Output the [X, Y] coordinate of the center of the cell containing the given text.  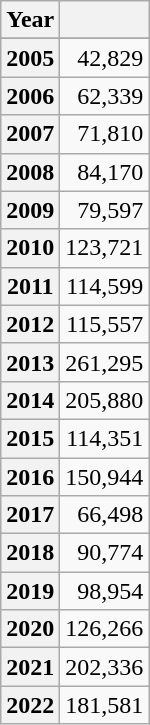
2020 [30, 629]
79,597 [104, 210]
2014 [30, 400]
123,721 [104, 248]
2006 [30, 96]
Year [30, 20]
2013 [30, 362]
62,339 [104, 96]
2010 [30, 248]
2018 [30, 553]
115,557 [104, 324]
114,351 [104, 438]
2015 [30, 438]
2017 [30, 515]
126,266 [104, 629]
84,170 [104, 172]
2016 [30, 477]
2012 [30, 324]
114,599 [104, 286]
2005 [30, 58]
66,498 [104, 515]
2008 [30, 172]
71,810 [104, 134]
205,880 [104, 400]
2011 [30, 286]
2009 [30, 210]
2007 [30, 134]
150,944 [104, 477]
2022 [30, 705]
98,954 [104, 591]
90,774 [104, 553]
2019 [30, 591]
261,295 [104, 362]
42,829 [104, 58]
202,336 [104, 667]
181,581 [104, 705]
2021 [30, 667]
